Return the [x, y] coordinate for the center point of the cell that contains the specified text.  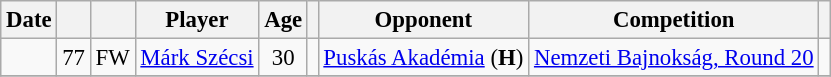
Márk Szécsi [197, 58]
77 [74, 58]
Nemzeti Bajnokság, Round 20 [674, 58]
FW [112, 58]
Date [29, 20]
30 [284, 58]
Age [284, 20]
Competition [674, 20]
Puskás Akadémia (H) [424, 58]
Player [197, 20]
Opponent [424, 20]
